Extract the (x, y) coordinate from the center of the cell holding the provided text.  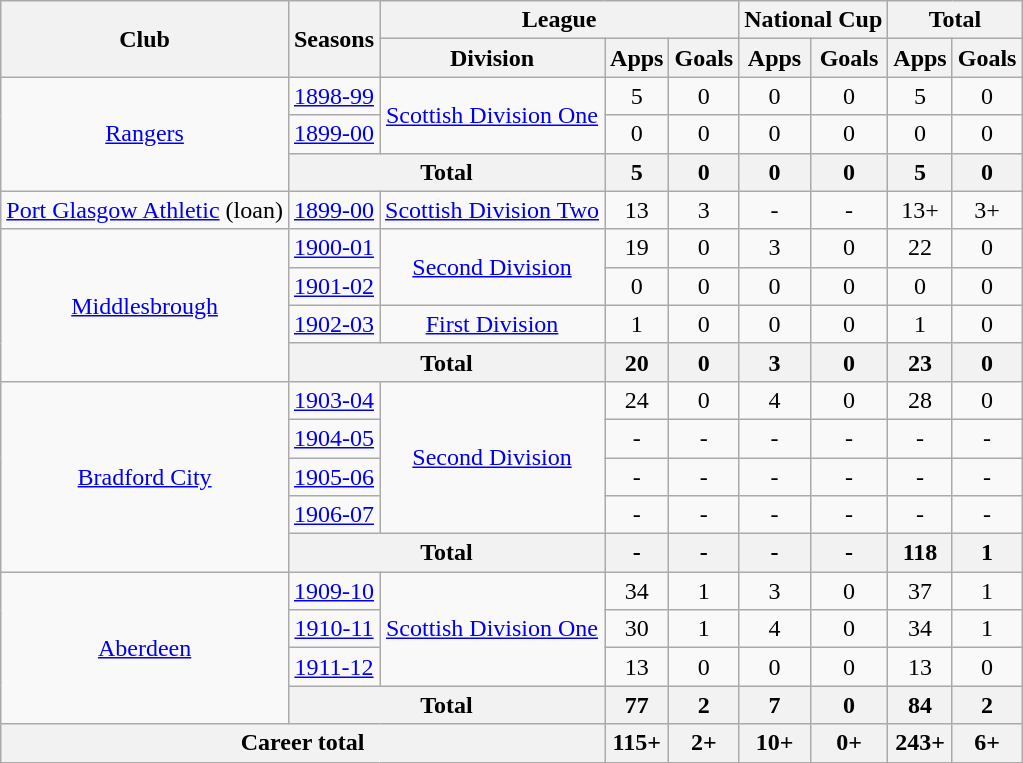
Middlesbrough (145, 305)
77 (637, 705)
Division (492, 58)
Seasons (334, 39)
Scottish Division Two (492, 210)
Port Glasgow Athletic (loan) (145, 210)
Rangers (145, 134)
1904-05 (334, 438)
0+ (849, 743)
1911-12 (334, 667)
22 (920, 248)
7 (775, 705)
2+ (704, 743)
Bradford City (145, 476)
League (560, 20)
20 (637, 362)
1909-10 (334, 591)
3+ (987, 210)
First Division (492, 324)
37 (920, 591)
1906-07 (334, 515)
28 (920, 400)
National Cup (814, 20)
Aberdeen (145, 648)
1898-99 (334, 96)
Career total (303, 743)
23 (920, 362)
13+ (920, 210)
84 (920, 705)
243+ (920, 743)
1905-06 (334, 477)
1902-03 (334, 324)
115+ (637, 743)
Club (145, 39)
19 (637, 248)
1901-02 (334, 286)
118 (920, 553)
1910-11 (334, 629)
1900-01 (334, 248)
24 (637, 400)
30 (637, 629)
6+ (987, 743)
1903-04 (334, 400)
10+ (775, 743)
